Search for the cell housing the specified text and yield its [x, y] center coordinate. 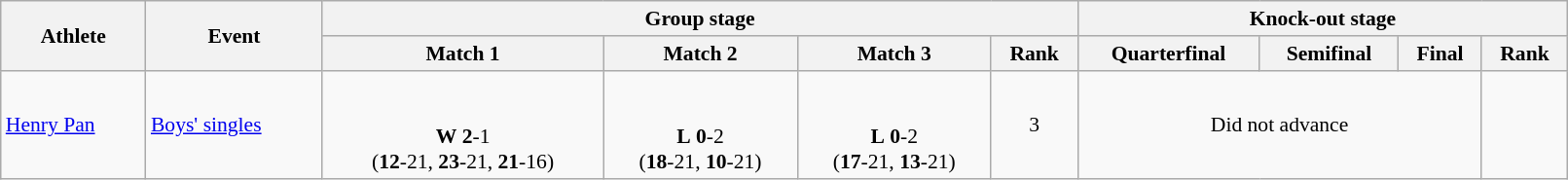
Match 2 [701, 54]
Match 3 [893, 54]
Group stage [700, 18]
Athlete [74, 35]
W 2-1 (12-21, 23-21, 21-16) [463, 125]
3 [1034, 125]
Event [234, 35]
Match 1 [463, 54]
Boys' singles [234, 125]
L 0-2 (18-21, 10-21) [701, 125]
Final [1440, 54]
Knock-out stage [1323, 18]
Quarterfinal [1168, 54]
Henry Pan [74, 125]
L 0-2 (17-21, 13-21) [893, 125]
Did not advance [1279, 125]
Semifinal [1330, 54]
